Find where the given text appears and provide that cell's center as [x, y] coordinate. 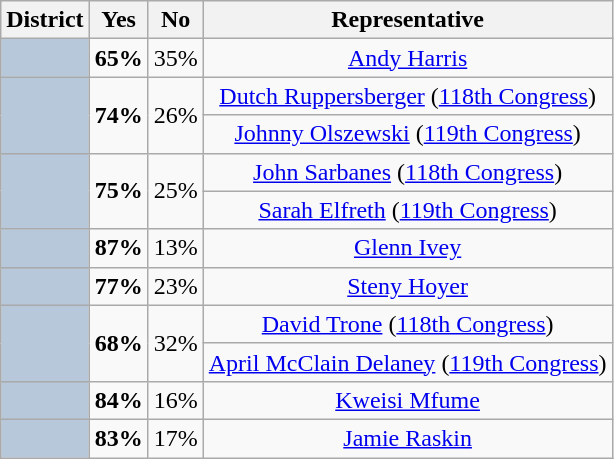
87% [118, 248]
District [45, 20]
74% [118, 115]
Johnny Olszewski (119th Congress) [408, 134]
13% [176, 248]
Dutch Ruppersberger (118th Congress) [408, 96]
Sarah Elfreth (119th Congress) [408, 210]
68% [118, 343]
84% [118, 400]
16% [176, 400]
David Trone (118th Congress) [408, 324]
25% [176, 191]
23% [176, 286]
Kweisi Mfume [408, 400]
Jamie Raskin [408, 438]
Glenn Ivey [408, 248]
Andy Harris [408, 58]
32% [176, 343]
Steny Hoyer [408, 286]
Representative [408, 20]
17% [176, 438]
26% [176, 115]
No [176, 20]
April McClain Delaney (119th Congress) [408, 362]
65% [118, 58]
John Sarbanes (118th Congress) [408, 172]
35% [176, 58]
83% [118, 438]
75% [118, 191]
77% [118, 286]
Yes [118, 20]
